Scan for the cell matching the given text and deliver its (X, Y) coordinate at center. 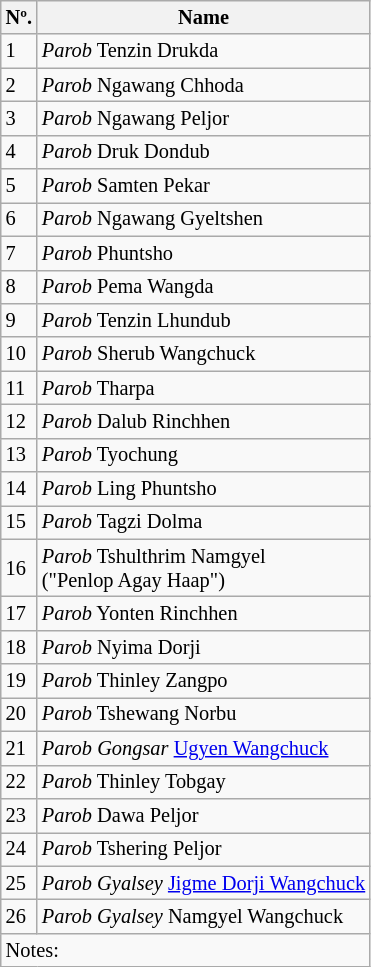
Parob Tyochung (204, 455)
Parob Sherub Wangchuck (204, 354)
26 (19, 916)
5 (19, 186)
Parob Tshering Peljor (204, 849)
22 (19, 782)
4 (19, 152)
Parob Thinley Tobgay (204, 782)
8 (19, 287)
Parob Phuntsho (204, 253)
21 (19, 748)
15 (19, 522)
20 (19, 714)
1 (19, 51)
Parob Tenzin Lhundub (204, 320)
Parob Gyalsey Jigme Dorji Wangchuck (204, 883)
Parob Thinley Zangpo (204, 681)
Parob Nyima Dorji (204, 647)
19 (19, 681)
18 (19, 647)
17 (19, 613)
Parob Dalub Rinchhen (204, 421)
9 (19, 320)
Parob Tenzin Drukda (204, 51)
Parob Tshulthrim Namgyel("Penlop Agay Haap") (204, 568)
Parob Ngawang Chhoda (204, 85)
Parob Ngawang Gyeltshen (204, 219)
2 (19, 85)
12 (19, 421)
7 (19, 253)
Parob Samten Pekar (204, 186)
Parob Gongsar Ugyen Wangchuck (204, 748)
Parob Ngawang Peljor (204, 118)
Parob Yonten Rinchhen (204, 613)
Parob Pema Wangda (204, 287)
Name (204, 17)
24 (19, 849)
Parob Dawa Peljor (204, 815)
Notes: (186, 950)
25 (19, 883)
11 (19, 388)
10 (19, 354)
13 (19, 455)
Parob Tharpa (204, 388)
Parob Gyalsey Namgyel Wangchuck (204, 916)
23 (19, 815)
6 (19, 219)
Parob Druk Dondub (204, 152)
16 (19, 568)
Parob Tagzi Dolma (204, 522)
Nº. (19, 17)
Parob Ling Phuntsho (204, 489)
Parob Tshewang Norbu (204, 714)
14 (19, 489)
3 (19, 118)
